Detect which cell encompasses the target text, then output its (x, y) center coordinate. 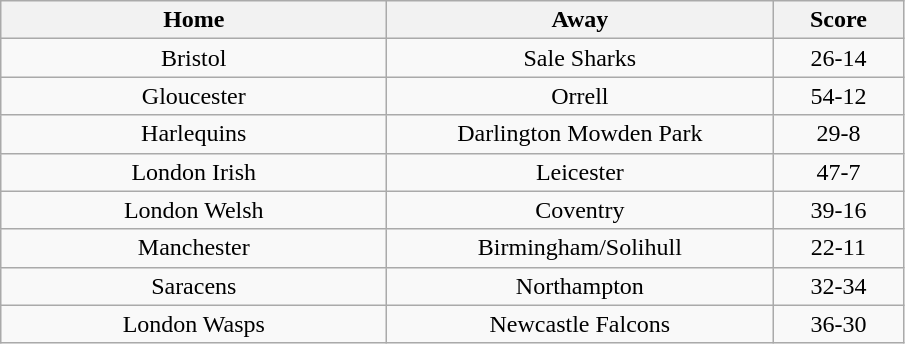
Coventry (580, 210)
29-8 (838, 134)
Orrell (580, 96)
Away (580, 20)
Home (194, 20)
Leicester (580, 172)
Harlequins (194, 134)
Northampton (580, 286)
Sale Sharks (580, 58)
39-16 (838, 210)
26-14 (838, 58)
22-11 (838, 248)
Score (838, 20)
Manchester (194, 248)
London Wasps (194, 324)
London Welsh (194, 210)
Birmingham/Solihull (580, 248)
54-12 (838, 96)
Newcastle Falcons (580, 324)
Darlington Mowden Park (580, 134)
London Irish (194, 172)
47-7 (838, 172)
Gloucester (194, 96)
32-34 (838, 286)
36-30 (838, 324)
Bristol (194, 58)
Saracens (194, 286)
